Locate the cell with the specified text and output its (X, Y) center coordinate. 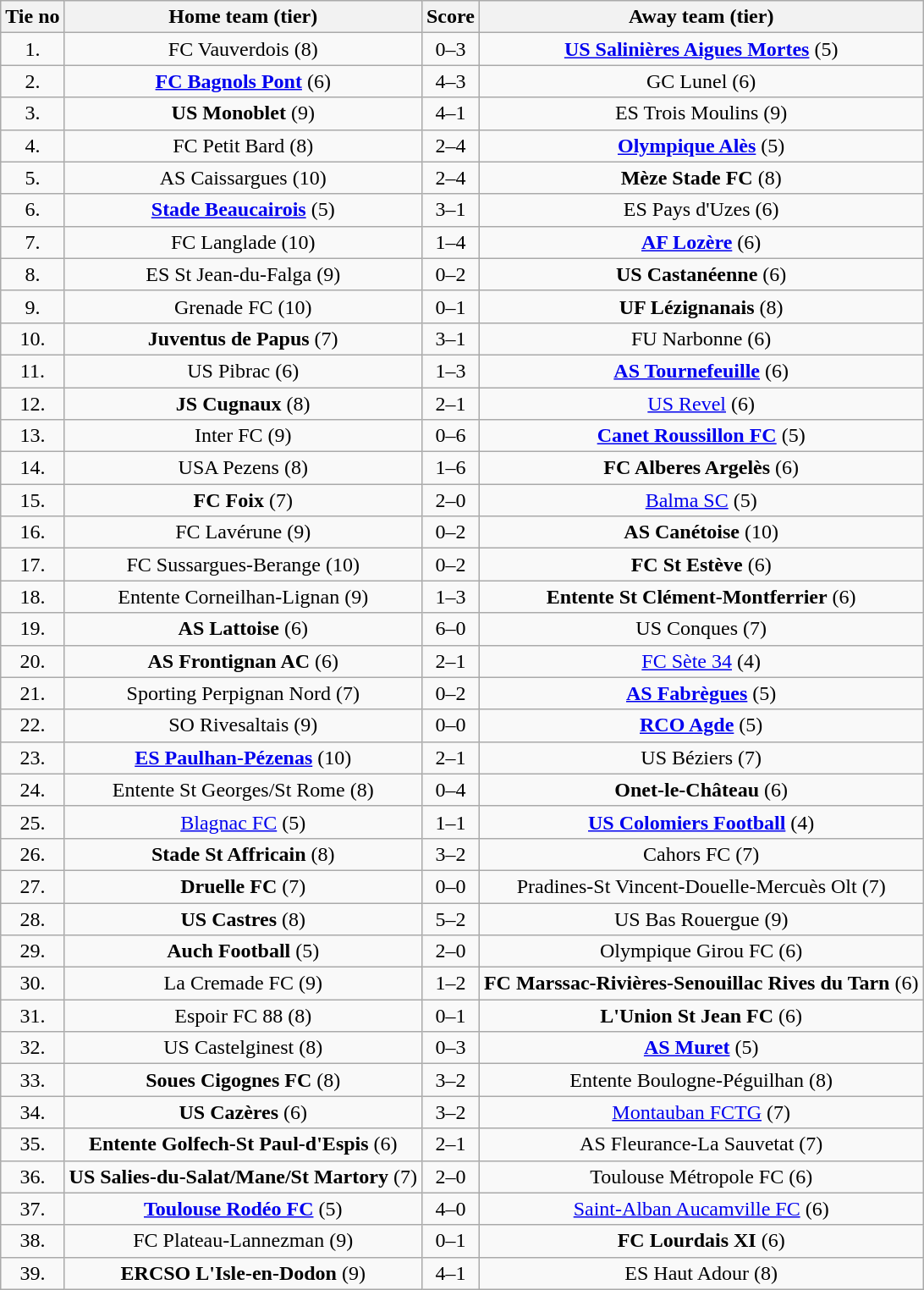
US Béziers (7) (701, 758)
ERCSO L'Isle-en-Dodon (9) (243, 1273)
22. (32, 725)
AS Muret (5) (701, 1048)
US Castelginest (8) (243, 1048)
36. (32, 1177)
37. (32, 1209)
FC Lavérune (9) (243, 532)
Auch Football (5) (243, 951)
AS Caissargues (10) (243, 178)
US Colomiers Football (4) (701, 822)
Olympique Girou FC (6) (701, 951)
ES St Jean-du-Falga (9) (243, 274)
6. (32, 210)
Toulouse Rodéo FC (5) (243, 1209)
35. (32, 1144)
32. (32, 1048)
ES Trois Moulins (9) (701, 113)
Canet Roussillon FC (5) (701, 436)
Toulouse Métropole FC (6) (701, 1177)
ES Haut Adour (8) (701, 1273)
FC Marssac-Rivières-Senouillac Rives du Tarn (6) (701, 984)
39. (32, 1273)
33. (32, 1080)
FC Sussargues-Berange (10) (243, 565)
Away team (tier) (701, 17)
Score (450, 17)
Sporting Perpignan Nord (7) (243, 693)
30. (32, 984)
AS Canétoise (10) (701, 532)
AS Tournefeuille (6) (701, 371)
21. (32, 693)
7. (32, 242)
Entente St Clément-Montferrier (6) (701, 597)
Stade St Affricain (8) (243, 854)
20. (32, 661)
FC Bagnols Pont (6) (243, 81)
GC Lunel (6) (701, 81)
11. (32, 371)
3. (32, 113)
Entente Corneilhan-Lignan (9) (243, 597)
6–0 (450, 629)
JS Cugnaux (8) (243, 404)
4. (32, 146)
AS Lattoise (6) (243, 629)
2. (32, 81)
8. (32, 274)
9. (32, 306)
Inter FC (9) (243, 436)
Soues Cigognes FC (8) (243, 1080)
Montauban FCTG (7) (701, 1112)
FC Langlade (10) (243, 242)
13. (32, 436)
18. (32, 597)
Entente Boulogne-Péguilhan (8) (701, 1080)
1. (32, 49)
FC Sète 34 (4) (701, 661)
US Revel (6) (701, 404)
UF Lézignanais (8) (701, 306)
Stade Beaucairois (5) (243, 210)
AS Fleurance-La Sauvetat (7) (701, 1144)
AS Frontignan AC (6) (243, 661)
1–6 (450, 468)
38. (32, 1241)
AS Fabrègues (5) (701, 693)
26. (32, 854)
US Salies-du-Salat/Mane/St Martory (7) (243, 1177)
19. (32, 629)
17. (32, 565)
15. (32, 500)
16. (32, 532)
1–2 (450, 984)
FC Plateau-Lannezman (9) (243, 1241)
Entente Golfech-St Paul-d'Espis (6) (243, 1144)
10. (32, 339)
FC Vauverdois (8) (243, 49)
FC Petit Bard (8) (243, 146)
5. (32, 178)
US Conques (7) (701, 629)
US Cazères (6) (243, 1112)
Olympique Alès (5) (701, 146)
25. (32, 822)
US Bas Rouergue (9) (701, 918)
4–0 (450, 1209)
Entente St Georges/St Rome (8) (243, 790)
Juventus de Papus (7) (243, 339)
1–4 (450, 242)
Blagnac FC (5) (243, 822)
FU Narbonne (6) (701, 339)
FC St Estève (6) (701, 565)
34. (32, 1112)
FC Lourdais XI (6) (701, 1241)
Druelle FC (7) (243, 886)
Cahors FC (7) (701, 854)
Home team (tier) (243, 17)
31. (32, 1016)
5–2 (450, 918)
FC Alberes Argelès (6) (701, 468)
Balma SC (5) (701, 500)
Pradines-St Vincent-Douelle-Mercuès Olt (7) (701, 886)
US Castres (8) (243, 918)
Grenade FC (10) (243, 306)
ES Pays d'Uzes (6) (701, 210)
Saint-Alban Aucamville FC (6) (701, 1209)
23. (32, 758)
ES Paulhan-Pézenas (10) (243, 758)
14. (32, 468)
0–4 (450, 790)
12. (32, 404)
24. (32, 790)
US Castanéenne (6) (701, 274)
28. (32, 918)
AF Lozère (6) (701, 242)
4–3 (450, 81)
Espoir FC 88 (8) (243, 1016)
RCO Agde (5) (701, 725)
US Monoblet (9) (243, 113)
27. (32, 886)
SO Rivesaltais (9) (243, 725)
1–1 (450, 822)
US Pibrac (6) (243, 371)
USA Pezens (8) (243, 468)
Mèze Stade FC (8) (701, 178)
US Salinières Aigues Mortes (5) (701, 49)
L'Union St Jean FC (6) (701, 1016)
29. (32, 951)
Tie no (32, 17)
La Cremade FC (9) (243, 984)
Onet-le-Château (6) (701, 790)
0–6 (450, 436)
FC Foix (7) (243, 500)
